Find where the given text appears and provide that cell's center as (x, y) coordinate. 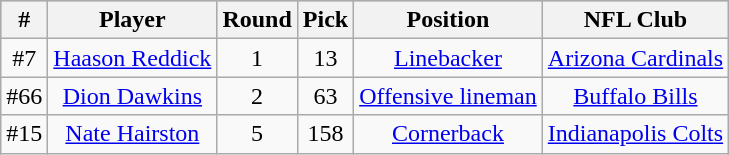
Offensive lineman (448, 96)
Cornerback (448, 134)
63 (325, 96)
13 (325, 58)
5 (257, 134)
#7 (24, 58)
Player (132, 20)
Nate Hairston (132, 134)
Dion Dawkins (132, 96)
#66 (24, 96)
NFL Club (635, 20)
Buffalo Bills (635, 96)
1 (257, 58)
2 (257, 96)
Round (257, 20)
Linebacker (448, 58)
158 (325, 134)
Pick (325, 20)
#15 (24, 134)
Arizona Cardinals (635, 58)
Position (448, 20)
# (24, 20)
Indianapolis Colts (635, 134)
Haason Reddick (132, 58)
